Return [x, y] of the center of cell containing provided text 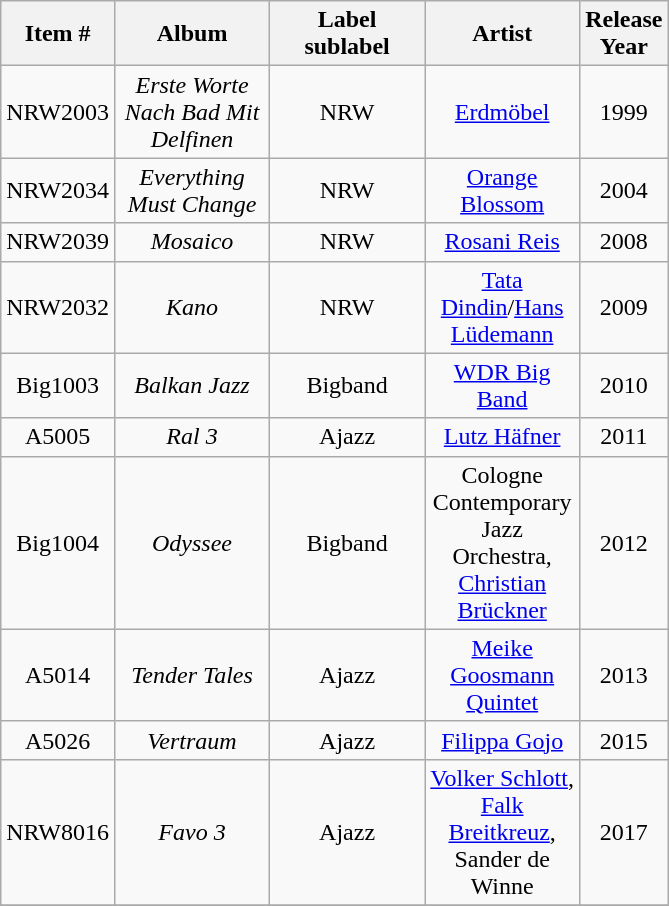
NRW8016 [58, 832]
NRW2032 [58, 307]
2012 [624, 542]
1999 [624, 112]
2008 [624, 242]
Big1003 [58, 386]
NRW2039 [58, 242]
Favo 3 [192, 832]
NRW2034 [58, 190]
2004 [624, 190]
2009 [624, 307]
Erdmöbel [502, 112]
A5005 [58, 437]
Meike Goosmann Quintet [502, 675]
Item # [58, 34]
Vertraum [192, 740]
Ral 3 [192, 437]
Orange Blossom [502, 190]
Lutz Häfner [502, 437]
2017 [624, 832]
2010 [624, 386]
2011 [624, 437]
Kano [192, 307]
WDR Big Band [502, 386]
Odyssee [192, 542]
2015 [624, 740]
Mosaico [192, 242]
Erste Worte Nach Bad Mit Delfinen [192, 112]
Tender Tales [192, 675]
Tata Dindin/Hans Lüdemann [502, 307]
Filippa Gojo [502, 740]
Rosani Reis [502, 242]
A5026 [58, 740]
Artist [502, 34]
Album [192, 34]
A5014 [58, 675]
NRW2003 [58, 112]
2013 [624, 675]
Volker Schlott, Falk Breitkreuz, Sander de Winne [502, 832]
Release Year [624, 34]
Cologne Contemporary Jazz Orchestra, Christian Brückner [502, 542]
Balkan Jazz [192, 386]
Labelsublabel [348, 34]
Everything Must Change [192, 190]
Big1004 [58, 542]
